Pinpoint the cell where the given text exists, returning its (x, y) midpoint coordinate. 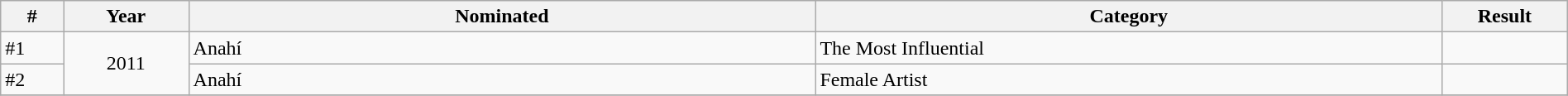
2011 (126, 64)
#1 (32, 48)
Female Artist (1129, 79)
#2 (32, 79)
Category (1129, 17)
Year (126, 17)
# (32, 17)
Result (1505, 17)
Nominated (502, 17)
The Most Influential (1129, 48)
